Locate the cell with the specified text and output its (x, y) center coordinate. 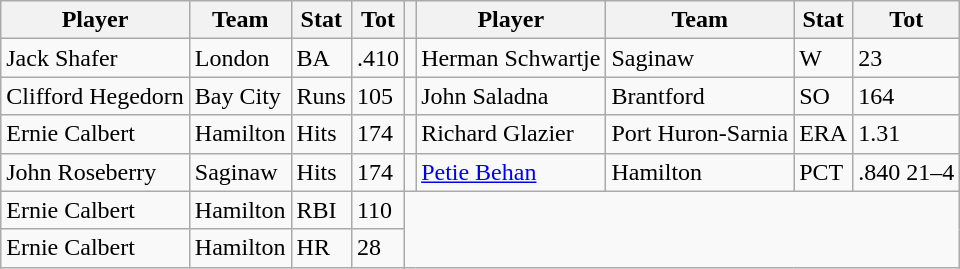
John Saladna (511, 96)
Clifford Hegedorn (96, 96)
W (824, 58)
.840 21–4 (906, 172)
Bay City (240, 96)
Herman Schwartje (511, 58)
110 (378, 210)
.410 (378, 58)
Brantford (700, 96)
Jack Shafer (96, 58)
164 (906, 96)
Richard Glazier (511, 134)
PCT (824, 172)
London (240, 58)
BA (321, 58)
Runs (321, 96)
SO (824, 96)
John Roseberry (96, 172)
Petie Behan (511, 172)
23 (906, 58)
ERA (824, 134)
Port Huron-Sarnia (700, 134)
HR (321, 248)
105 (378, 96)
28 (378, 248)
1.31 (906, 134)
RBI (321, 210)
